Detect which cell encompasses the target text, then output its [x, y] center coordinate. 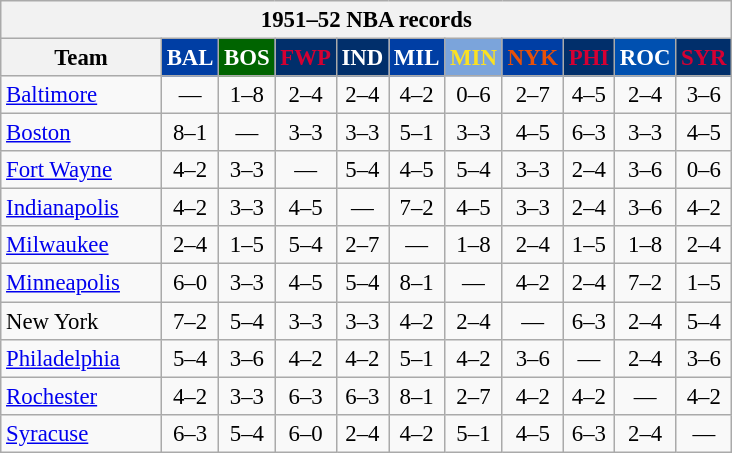
New York [82, 321]
FWP [306, 58]
Milwaukee [82, 245]
PHI [588, 58]
Fort Wayne [82, 170]
Minneapolis [82, 283]
BOS [247, 58]
Syracuse [82, 433]
Indianapolis [82, 208]
BAL [190, 58]
MIN [474, 58]
Rochester [82, 396]
NYK [532, 58]
1951–52 NBA records [366, 20]
Team [82, 58]
Boston [82, 133]
ROC [644, 58]
MIL [417, 58]
Philadelphia [82, 358]
SYR [704, 58]
IND [362, 58]
Baltimore [82, 95]
